Extract the (X, Y) coordinate from the center of the cell holding the provided text.  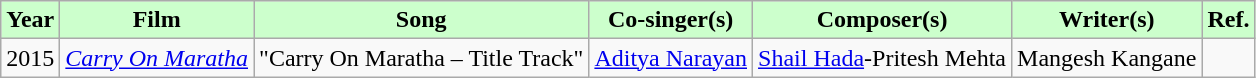
Song (422, 20)
Ref. (1228, 20)
Aditya Narayan (671, 58)
Co-singer(s) (671, 20)
Year (30, 20)
Film (157, 20)
Mangesh Kangane (1107, 58)
Carry On Maratha (157, 58)
"Carry On Maratha – Title Track" (422, 58)
Composer(s) (882, 20)
2015 (30, 58)
Shail Hada-Pritesh Mehta (882, 58)
Writer(s) (1107, 20)
